Scan for the cell matching the given text and deliver its (X, Y) coordinate at center. 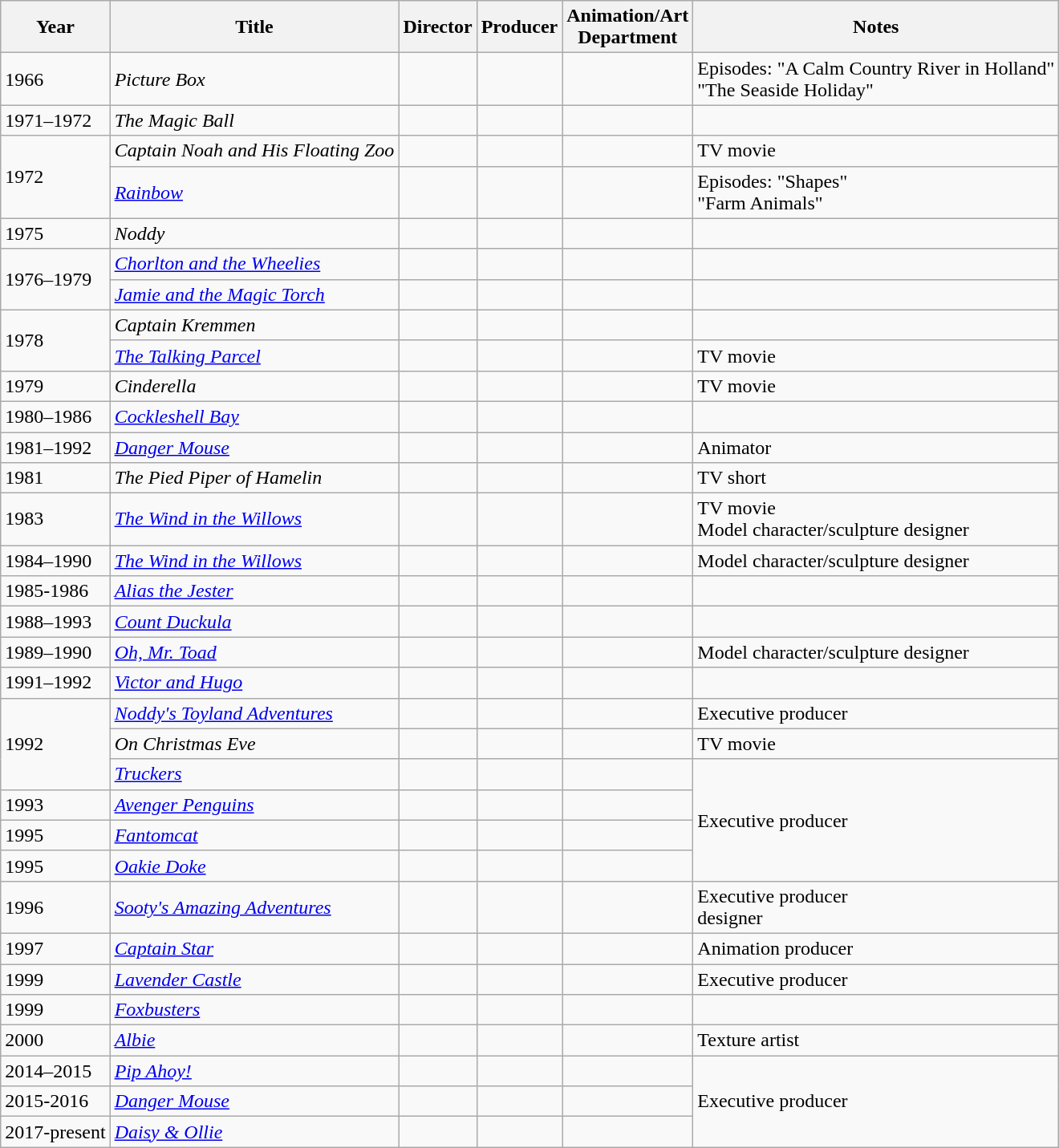
Pip Ahoy! (254, 1071)
Avenger Penguins (254, 805)
Albie (254, 1041)
2017-present (55, 1132)
On Christmas Eve (254, 744)
2015-2016 (55, 1101)
Daisy & Ollie (254, 1132)
Cockleshell Bay (254, 416)
Animator (876, 447)
Episodes: "Shapes""Farm Animals" (876, 193)
TV movieModel character/sculpture designer (876, 520)
Producer (520, 27)
1997 (55, 948)
1980–1986 (55, 416)
1984–1990 (55, 561)
Alias the Jester (254, 591)
1966 (55, 79)
Director (438, 27)
Fantomcat (254, 835)
1993 (55, 805)
Count Duckula (254, 622)
Title (254, 27)
Year (55, 27)
TV short (876, 478)
Lavender Castle (254, 980)
Captain Noah and His Floating Zoo (254, 151)
Texture artist (876, 1041)
Victor and Hugo (254, 683)
Rainbow (254, 193)
1978 (55, 340)
The Magic Ball (254, 120)
Animation producer (876, 948)
2014–2015 (55, 1071)
Oh, Mr. Toad (254, 652)
2000 (55, 1041)
Foxbusters (254, 1010)
1979 (55, 386)
Truckers (254, 774)
Jamie and the Magic Torch (254, 294)
1981–1992 (55, 447)
1988–1993 (55, 622)
1981 (55, 478)
Picture Box (254, 79)
1975 (55, 233)
1983 (55, 520)
Noddy (254, 233)
Captain Star (254, 948)
1991–1992 (55, 683)
Animation/ArtDepartment (627, 27)
Noddy's Toyland Adventures (254, 713)
Chorlton and the Wheelies (254, 264)
Sooty's Amazing Adventures (254, 907)
The Pied Piper of Hamelin (254, 478)
1989–1990 (55, 652)
1976–1979 (55, 279)
1971–1972 (55, 120)
Captain Kremmen (254, 325)
Oakie Doke (254, 866)
The Talking Parcel (254, 355)
1992 (55, 744)
1985-1986 (55, 591)
Cinderella (254, 386)
1972 (55, 176)
Notes (876, 27)
Episodes: "A Calm Country River in Holland""The Seaside Holiday" (876, 79)
Executive producerdesigner (876, 907)
1996 (55, 907)
